Return the [x, y] coordinate for the center point of the cell that contains the specified text.  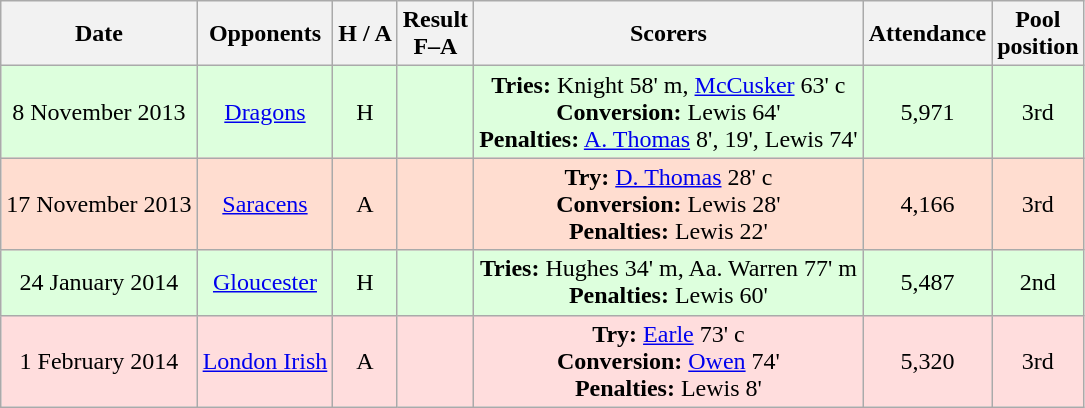
Try: D. Thomas 28' cConversion: Lewis 28'Penalties: Lewis 22' [669, 204]
5,487 [927, 282]
Opponents [265, 34]
Tries: Knight 58' m, McCusker 63' cConversion: Lewis 64'Penalties: A. Thomas 8', 19', Lewis 74' [669, 112]
Attendance [927, 34]
Poolposition [1038, 34]
24 January 2014 [99, 282]
Gloucester [265, 282]
Try: Earle 73' cConversion: Owen 74'Penalties: Lewis 8' [669, 361]
Tries: Hughes 34' m, Aa. Warren 77' mPenalties: Lewis 60' [669, 282]
H / A [365, 34]
8 November 2013 [99, 112]
17 November 2013 [99, 204]
4,166 [927, 204]
Saracens [265, 204]
1 February 2014 [99, 361]
Date [99, 34]
London Irish [265, 361]
Dragons [265, 112]
5,971 [927, 112]
ResultF–A [435, 34]
Scorers [669, 34]
2nd [1038, 282]
5,320 [927, 361]
